Capture the cell that displays the provided text and extract its (x, y) central coordinate. 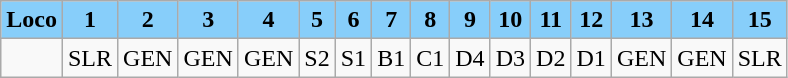
Loco (32, 20)
D4 (470, 58)
7 (392, 20)
10 (510, 20)
15 (760, 20)
4 (268, 20)
1 (90, 20)
9 (470, 20)
D1 (591, 58)
S1 (353, 58)
S2 (317, 58)
3 (208, 20)
D2 (551, 58)
12 (591, 20)
13 (641, 20)
B1 (392, 58)
6 (353, 20)
14 (702, 20)
C1 (430, 58)
D3 (510, 58)
5 (317, 20)
2 (148, 20)
11 (551, 20)
8 (430, 20)
